Return the (x, y) coordinate for the center point of the cell that contains the specified text.  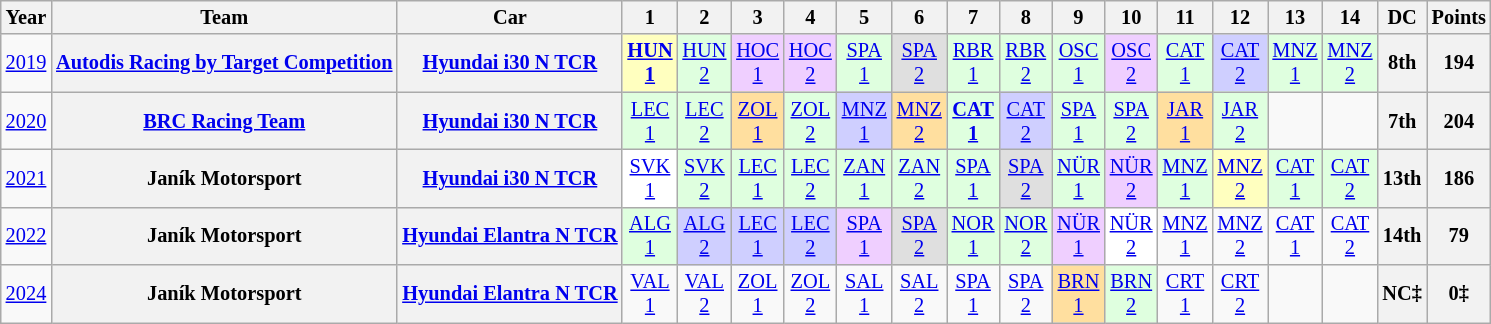
10 (1132, 17)
ALG2 (704, 236)
SVK1 (650, 178)
2024 (26, 294)
8th (1402, 63)
BRN1 (1078, 294)
SVK2 (704, 178)
4 (810, 17)
79 (1459, 236)
11 (1186, 17)
BRC Racing Team (224, 121)
9 (1078, 17)
HOC2 (810, 63)
JAR2 (1240, 121)
CRT1 (1186, 294)
Team (224, 17)
2022 (26, 236)
CRT2 (1240, 294)
2021 (26, 178)
NC‡ (1402, 294)
7th (1402, 121)
2019 (26, 63)
VAL2 (704, 294)
204 (1459, 121)
NOR2 (1026, 236)
0‡ (1459, 294)
HUN2 (704, 63)
ZAN2 (920, 178)
5 (864, 17)
1 (650, 17)
Points (1459, 17)
7 (974, 17)
12 (1240, 17)
Year (26, 17)
ZAN1 (864, 178)
BRN2 (1132, 294)
14th (1402, 236)
Car (510, 17)
HUN1 (650, 63)
186 (1459, 178)
2020 (26, 121)
13 (1296, 17)
JAR1 (1186, 121)
3 (758, 17)
HOC1 (758, 63)
SAL2 (920, 294)
8 (1026, 17)
13th (1402, 178)
ALG1 (650, 236)
NOR1 (974, 236)
RBR2 (1026, 63)
SAL1 (864, 294)
6 (920, 17)
2 (704, 17)
194 (1459, 63)
VAL1 (650, 294)
14 (1350, 17)
Autodis Racing by Target Competition (224, 63)
OSC2 (1132, 63)
RBR1 (974, 63)
DC (1402, 17)
OSC1 (1078, 63)
